For the text-containing cell, return its midpoint in (X, Y) coordinate format. 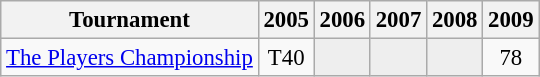
2005 (286, 20)
2008 (455, 20)
The Players Championship (130, 58)
78 (511, 58)
Tournament (130, 20)
T40 (286, 58)
2009 (511, 20)
2006 (342, 20)
2007 (398, 20)
